Detect which cell encompasses the target text, then output its (X, Y) center coordinate. 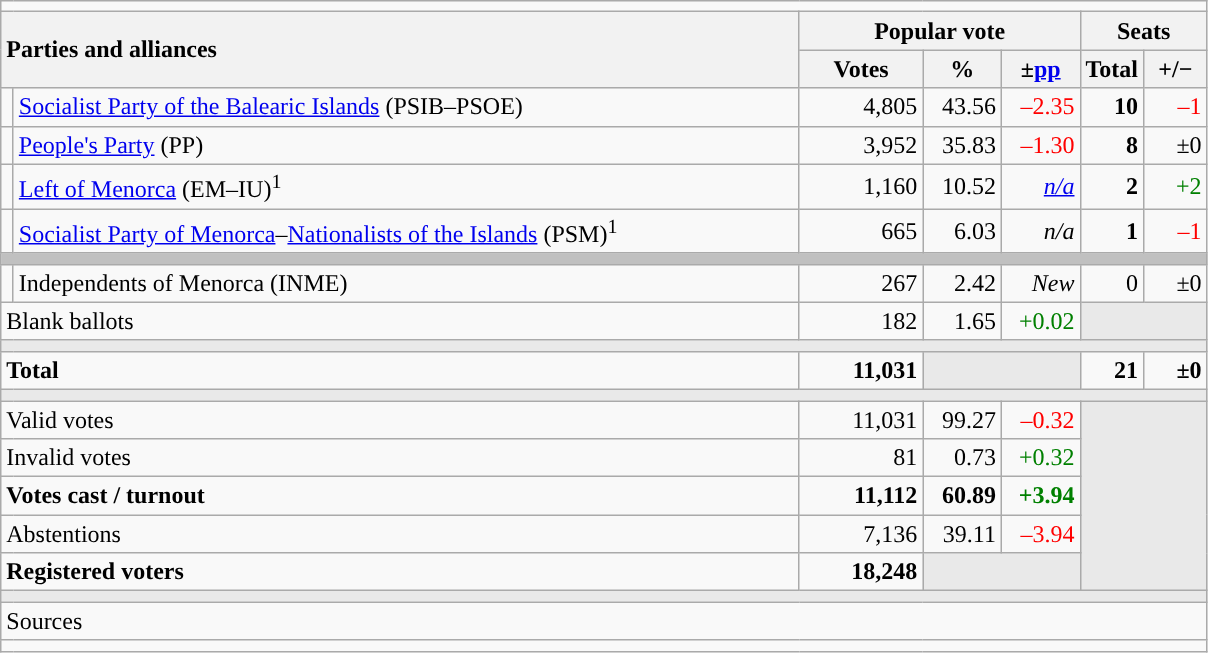
10 (1112, 107)
+0.32 (1040, 458)
21 (1112, 370)
1,160 (861, 186)
35.83 (962, 145)
Parties and alliances (400, 50)
99.27 (962, 420)
267 (861, 283)
Invalid votes (400, 458)
0 (1112, 283)
–1.30 (1040, 145)
11,112 (861, 496)
Independents of Menorca (INME) (406, 283)
1.65 (962, 321)
–0.32 (1040, 420)
2 (1112, 186)
±pp (1040, 69)
43.56 (962, 107)
Sources (604, 621)
% (962, 69)
1 (1112, 232)
Seats (1144, 31)
Popular vote (940, 31)
Valid votes (400, 420)
+/− (1176, 69)
Blank ballots (400, 321)
3,952 (861, 145)
39.11 (962, 534)
10.52 (962, 186)
Socialist Party of the Balearic Islands (PSIB–PSOE) (406, 107)
–3.94 (1040, 534)
+0.02 (1040, 321)
Votes (861, 69)
0.73 (962, 458)
7,136 (861, 534)
81 (861, 458)
Registered voters (400, 572)
6.03 (962, 232)
Abstentions (400, 534)
60.89 (962, 496)
Votes cast / turnout (400, 496)
665 (861, 232)
People's Party (PP) (406, 145)
+3.94 (1040, 496)
Socialist Party of Menorca–Nationalists of the Islands (PSM)1 (406, 232)
+2 (1176, 186)
182 (861, 321)
18,248 (861, 572)
2.42 (962, 283)
8 (1112, 145)
–2.35 (1040, 107)
4,805 (861, 107)
New (1040, 283)
Left of Menorca (EM–IU)1 (406, 186)
